Identify which cell holds the provided text, then report its [X, Y] central coordinate. 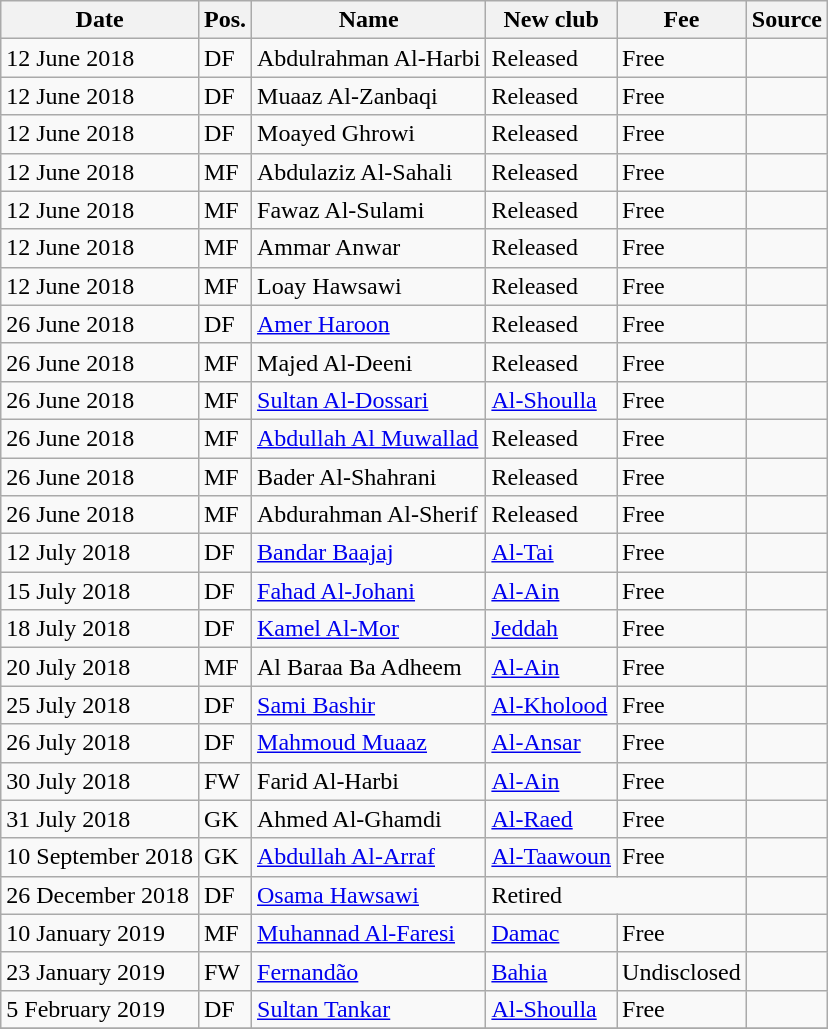
30 July 2018 [100, 781]
Fawaz Al-Sulami [369, 210]
Sami Bashir [369, 705]
Retired [616, 895]
Majed Al-Deeni [369, 362]
10 September 2018 [100, 857]
Date [100, 20]
Fernandão [369, 971]
15 July 2018 [100, 591]
Kamel Al-Mor [369, 629]
5 February 2019 [100, 1009]
Farid Al-Harbi [369, 781]
Moayed Ghrowi [369, 134]
Ammar Anwar [369, 248]
Bader Al-Shahrani [369, 477]
Pos. [224, 20]
Al-Tai [552, 553]
Source [786, 20]
Abdurahman Al-Sherif [369, 515]
Mahmoud Muaaz [369, 743]
Undisclosed [682, 971]
Abdulrahman Al-Harbi [369, 58]
Muhannad Al-Faresi [369, 933]
Osama Hawsawi [369, 895]
12 July 2018 [100, 553]
Al Baraa Ba Adheem [369, 667]
Fee [682, 20]
10 January 2019 [100, 933]
Abdullah Al-Arraf [369, 857]
Al-Ansar [552, 743]
25 July 2018 [100, 705]
Al-Taawoun [552, 857]
Al-Kholood [552, 705]
26 December 2018 [100, 895]
Abdulaziz Al-Sahali [369, 172]
Bahia [552, 971]
Loay Hawsawi [369, 286]
Muaaz Al-Zanbaqi [369, 96]
Bandar Baajaj [369, 553]
Jeddah [552, 629]
18 July 2018 [100, 629]
Damac [552, 933]
Sultan Tankar [369, 1009]
Ahmed Al-Ghamdi [369, 819]
Al-Raed [552, 819]
23 January 2019 [100, 971]
20 July 2018 [100, 667]
New club [552, 20]
Fahad Al-Johani [369, 591]
Sultan Al-Dossari [369, 400]
26 July 2018 [100, 743]
31 July 2018 [100, 819]
Amer Haroon [369, 324]
Abdullah Al Muwallad [369, 438]
Name [369, 20]
